Extract the [x, y] coordinate from the center of the cell holding the provided text.  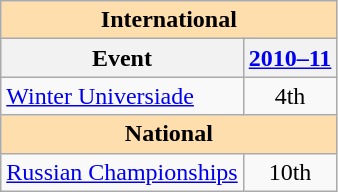
Event [122, 58]
Winter Universiade [122, 96]
National [169, 134]
International [169, 20]
4th [290, 96]
Russian Championships [122, 172]
10th [290, 172]
2010–11 [290, 58]
